Return (x, y) of the center of cell containing provided text 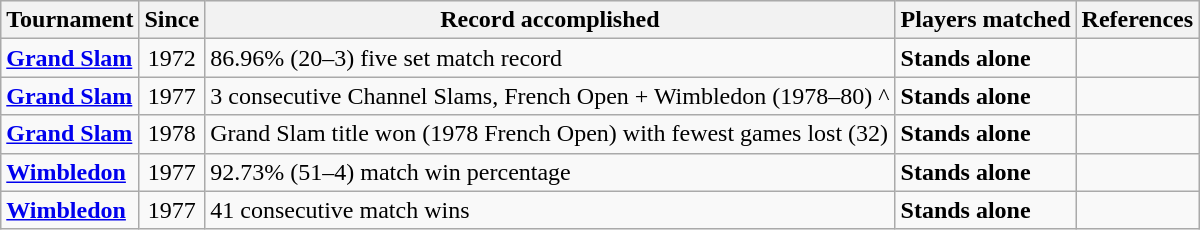
1978 (172, 134)
Tournament (70, 20)
41 consecutive match wins (550, 210)
References (1138, 20)
Players matched (986, 20)
92.73% (51–4) match win percentage (550, 172)
1972 (172, 58)
86.96% (20–3) five set match record (550, 58)
Grand Slam title won (1978 French Open) with fewest games lost (32) (550, 134)
Record accomplished (550, 20)
3 consecutive Channel Slams, French Open + Wimbledon (1978–80) ^ (550, 96)
Since (172, 20)
